Locate the cell with the specified text and output its (X, Y) center coordinate. 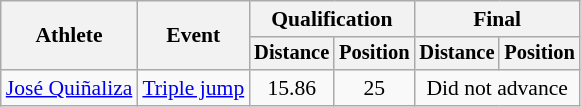
25 (374, 88)
José Quiñaliza (70, 88)
Did not advance (498, 88)
Final (498, 19)
Event (193, 36)
15.86 (292, 88)
Triple jump (193, 88)
Qualification (332, 19)
Athlete (70, 36)
